Pinpoint the cell where the given text exists, returning its [X, Y] midpoint coordinate. 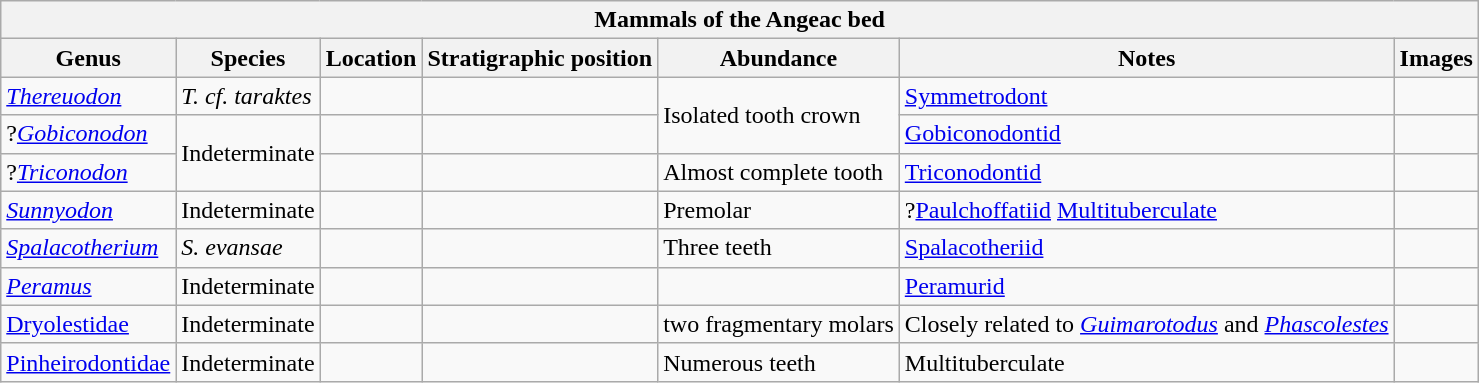
Symmetrodont [1146, 96]
Triconodontid [1146, 172]
Location [371, 58]
Abundance [779, 58]
Pinheirodontidae [88, 362]
Thereuodon [88, 96]
Species [248, 58]
Genus [88, 58]
Dryolestidae [88, 324]
Almost complete tooth [779, 172]
Premolar [779, 210]
Isolated tooth crown [779, 115]
Stratigraphic position [540, 58]
T. cf. taraktes [248, 96]
Closely related to Guimarotodus and Phascolestes [1146, 324]
Numerous teeth [779, 362]
two fragmentary molars [779, 324]
Notes [1146, 58]
?Gobiconodon [88, 134]
?Triconodon [88, 172]
Images [1436, 58]
Mammals of the Angeac bed [740, 20]
Peramurid [1146, 286]
Three teeth [779, 248]
Peramus [88, 286]
Sunnyodon [88, 210]
?Paulchoffatiid Multituberculate [1146, 210]
S. evansae [248, 248]
Spalacotheriid [1146, 248]
Spalacotherium [88, 248]
Multituberculate [1146, 362]
Gobiconodontid [1146, 134]
